From the cell containing the given text, extract its center point as (X, Y) coordinate. 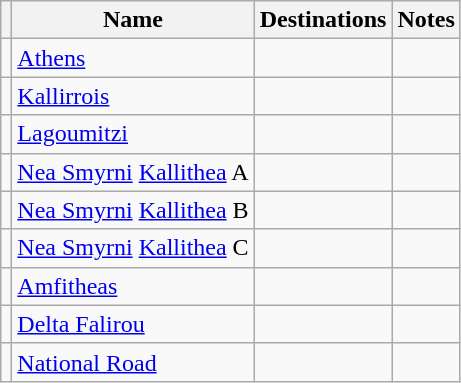
Amfitheas (133, 286)
Nea Smyrni Kallithea A (133, 172)
Notes (426, 20)
National Road (133, 362)
Athens (133, 58)
Delta Falirou (133, 324)
Nea Smyrni Kallithea B (133, 210)
Kallirrois (133, 96)
Destinations (323, 20)
Nea Smyrni Kallithea C (133, 248)
Name (133, 20)
Lagoumitzi (133, 134)
